Return [X, Y] of the center of cell containing provided text 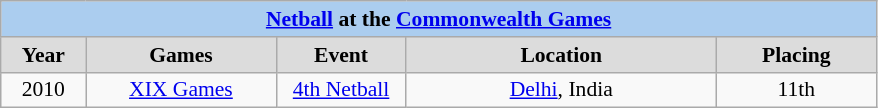
Delhi, India [561, 90]
4th Netball [341, 90]
Placing [796, 55]
XIX Games [181, 90]
Netball at the Commonwealth Games [439, 19]
11th [796, 90]
2010 [44, 90]
Year [44, 55]
Location [561, 55]
Games [181, 55]
Event [341, 55]
